Capture the cell that displays the provided text and extract its (X, Y) central coordinate. 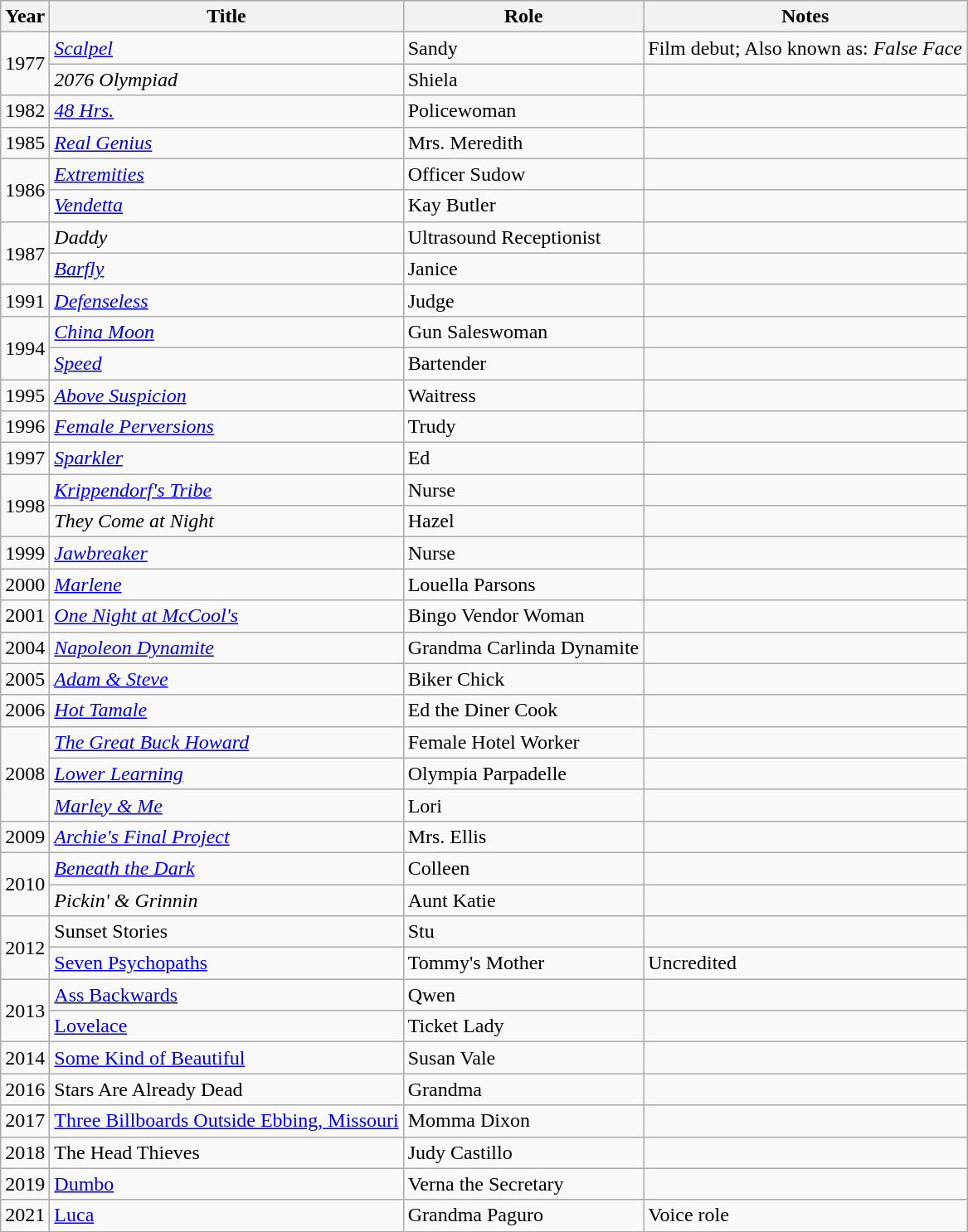
2018 (25, 1152)
Tommy's Mother (523, 963)
1998 (25, 506)
Adam & Steve (226, 679)
Gun Saleswoman (523, 332)
Stu (523, 932)
Female Hotel Worker (523, 742)
Grandma Carlinda Dynamite (523, 648)
Qwen (523, 995)
Ticket Lady (523, 1026)
1991 (25, 300)
Jawbreaker (226, 553)
Role (523, 17)
2009 (25, 837)
Susan Vale (523, 1058)
Judy Castillo (523, 1152)
Krippendorf's Tribe (226, 490)
Mrs. Meredith (523, 143)
Ass Backwards (226, 995)
One Night at McCool's (226, 616)
Janice (523, 269)
48 Hrs. (226, 111)
1997 (25, 458)
Louella Parsons (523, 584)
Above Suspicion (226, 395)
2076 Olympiad (226, 80)
Momma Dixon (523, 1121)
2004 (25, 648)
Notes (805, 17)
Marley & Me (226, 805)
1977 (25, 64)
1996 (25, 427)
Trudy (523, 427)
Dumbo (226, 1184)
2013 (25, 1011)
2019 (25, 1184)
2016 (25, 1089)
1986 (25, 190)
The Great Buck Howard (226, 742)
Real Genius (226, 143)
2010 (25, 884)
2008 (25, 774)
Shiela (523, 80)
Judge (523, 300)
2017 (25, 1121)
Sandy (523, 48)
Scalpel (226, 48)
Some Kind of Beautiful (226, 1058)
Voice role (805, 1215)
Defenseless (226, 300)
Luca (226, 1215)
Year (25, 17)
Hazel (523, 521)
Ultrasound Receptionist (523, 237)
Three Billboards Outside Ebbing, Missouri (226, 1121)
Olympia Parpadelle (523, 774)
Officer Sudow (523, 174)
Colleen (523, 868)
Ed (523, 458)
2001 (25, 616)
2021 (25, 1215)
Stars Are Already Dead (226, 1089)
Bingo Vendor Woman (523, 616)
2012 (25, 948)
Waitress (523, 395)
Grandma (523, 1089)
Archie's Final Project (226, 837)
Ed the Diner Cook (523, 711)
1987 (25, 253)
1999 (25, 553)
Verna the Secretary (523, 1184)
1995 (25, 395)
1985 (25, 143)
Mrs. Ellis (523, 837)
China Moon (226, 332)
Bartender (523, 363)
Biker Chick (523, 679)
Uncredited (805, 963)
Grandma Paguro (523, 1215)
Marlene (226, 584)
2000 (25, 584)
Aunt Katie (523, 900)
Daddy (226, 237)
Barfly (226, 269)
Hot Tamale (226, 711)
Female Perversions (226, 427)
Kay Butler (523, 206)
Title (226, 17)
Lovelace (226, 1026)
1982 (25, 111)
2014 (25, 1058)
2006 (25, 711)
Sparkler (226, 458)
The Head Thieves (226, 1152)
Beneath the Dark (226, 868)
Vendetta (226, 206)
Extremities (226, 174)
2005 (25, 679)
Napoleon Dynamite (226, 648)
Speed (226, 363)
Sunset Stories (226, 932)
Policewoman (523, 111)
Lori (523, 805)
Pickin' & Grinnin (226, 900)
Film debut; Also known as: False Face (805, 48)
Lower Learning (226, 774)
1994 (25, 347)
They Come at Night (226, 521)
Seven Psychopaths (226, 963)
